For the text-containing cell, return its midpoint in (x, y) coordinate format. 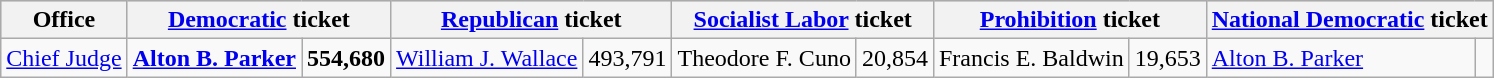
Democratic ticket (258, 20)
William J. Wallace (487, 58)
Francis E. Baldwin (1031, 58)
19,653 (1168, 58)
Chief Judge (64, 58)
Theodore F. Cuno (764, 58)
554,680 (346, 58)
Republican ticket (532, 20)
Office (64, 20)
National Democratic ticket (1350, 20)
Socialist Labor ticket (803, 20)
20,854 (894, 58)
Prohibition ticket (1070, 20)
493,791 (628, 58)
